Return the [X, Y] coordinate for the center point of the cell that contains the specified text.  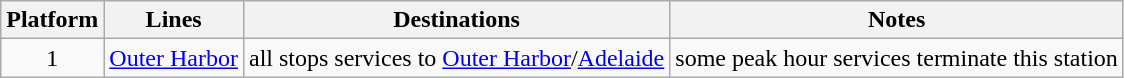
some peak hour services terminate this station [897, 58]
Platform [52, 20]
Outer Harbor [174, 58]
Destinations [456, 20]
1 [52, 58]
Lines [174, 20]
all stops services to Outer Harbor/Adelaide [456, 58]
Notes [897, 20]
